Identify which cell holds the provided text, then report its (X, Y) central coordinate. 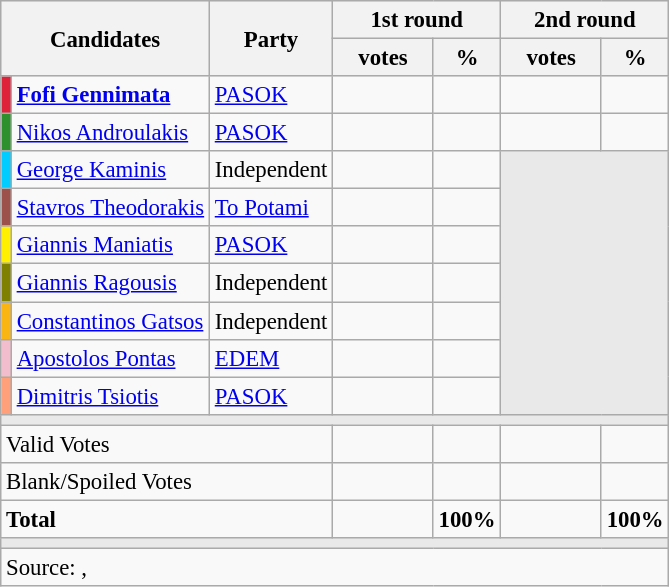
Giannis Maniatis (110, 245)
1st round (417, 20)
Nikos Androulakis (110, 133)
Candidates (106, 38)
Source: , (335, 567)
George Kaminis (110, 170)
Giannis Ragousis (110, 283)
Constantinos Gatsos (110, 321)
Apostolos Pontas (110, 358)
2nd round (585, 20)
Stavros Theodorakis (110, 208)
Fofi Gennimata (110, 95)
Dimitris Tsiotis (110, 396)
Total (167, 519)
Party (270, 38)
To Potami (270, 208)
EDEM (270, 358)
Blank/Spoiled Votes (167, 482)
Valid Votes (167, 444)
